Search for the cell housing the specified text and yield its (x, y) center coordinate. 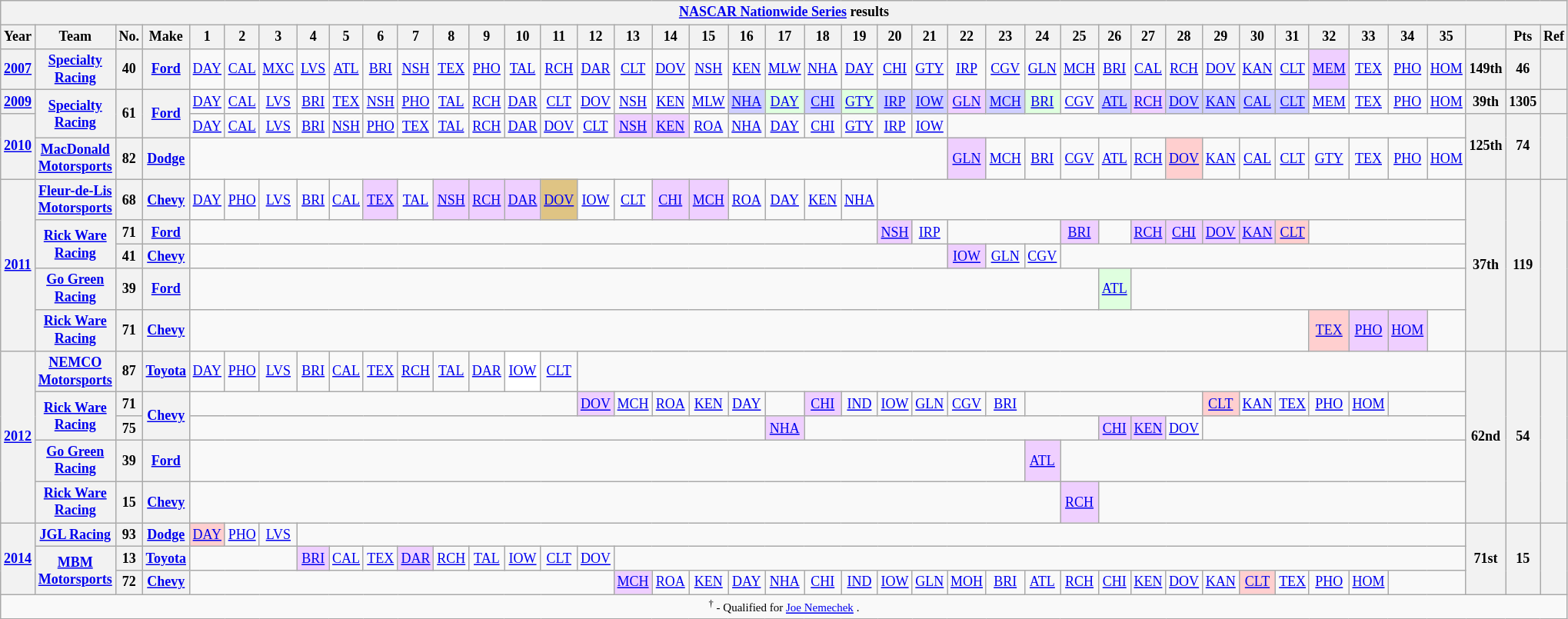
31 (1293, 37)
17 (784, 37)
40 (129, 69)
No. (129, 37)
71st (1486, 559)
6 (380, 37)
3 (278, 37)
Team (75, 37)
75 (129, 428)
72 (129, 583)
14 (671, 37)
68 (129, 200)
29 (1220, 37)
27 (1148, 37)
82 (129, 158)
20 (895, 37)
1 (207, 37)
MXC (278, 69)
MBM Motorsports (75, 571)
4 (314, 37)
JGL Racing (75, 535)
23 (1005, 37)
34 (1407, 37)
119 (1523, 265)
Make (166, 37)
Fleur-de-Lis Motorsports (75, 200)
37th (1486, 265)
† - Qualified for Joe Nemechek . (784, 607)
21 (930, 37)
Ref (1554, 37)
25 (1080, 37)
30 (1257, 37)
35 (1447, 37)
11 (559, 37)
62nd (1486, 437)
7 (415, 37)
MacDonald Motorsports (75, 158)
149th (1486, 69)
9 (488, 37)
18 (823, 37)
2007 (18, 69)
46 (1523, 69)
MOH (967, 583)
5 (346, 37)
33 (1369, 37)
125th (1486, 146)
39th (1486, 102)
16 (747, 37)
22 (967, 37)
NASCAR Nationwide Series results (784, 12)
NEMCO Motorsports (75, 371)
1305 (1523, 102)
32 (1329, 37)
10 (523, 37)
24 (1043, 37)
2009 (18, 102)
19 (860, 37)
26 (1114, 37)
41 (129, 257)
28 (1184, 37)
2012 (18, 437)
74 (1523, 146)
2010 (18, 146)
Pts (1523, 37)
54 (1523, 437)
Year (18, 37)
87 (129, 371)
12 (596, 37)
61 (129, 114)
8 (451, 37)
2011 (18, 265)
2 (241, 37)
93 (129, 535)
2014 (18, 559)
